Provide the (x, y) coordinate of the cell's center where the given text is located.  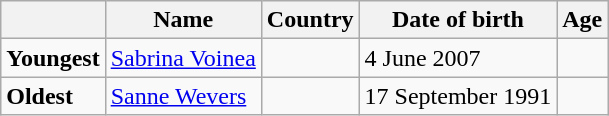
Youngest (53, 58)
Sabrina Voinea (183, 58)
17 September 1991 (458, 96)
4 June 2007 (458, 58)
Country (310, 20)
Sanne Wevers (183, 96)
Oldest (53, 96)
Name (183, 20)
Age (582, 20)
Date of birth (458, 20)
